Detect which cell encompasses the target text, then output its [x, y] center coordinate. 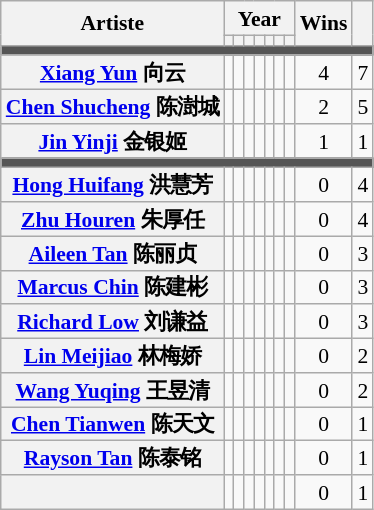
Xiang Yun 向云 [112, 73]
Artiste [112, 23]
Year [260, 18]
Richard Low 刘谦益 [112, 322]
Wang Yuqing 王昱清 [112, 390]
Marcus Chin 陈建彬 [112, 287]
Rayson Tan 陈泰铭 [112, 458]
Wins [324, 23]
Zhu Houren 朱厚任 [112, 219]
Jin Yinji 金银姬 [112, 141]
Hong Huifang 洪慧芳 [112, 185]
7 [362, 73]
Chen Tianwen 陈天文 [112, 424]
5 [362, 107]
Aileen Tan 陈丽贞 [112, 253]
Chen Shucheng 陈澍城 [112, 107]
Lin Meijiao 林梅娇 [112, 356]
